Return (x, y) of the center of cell containing provided text 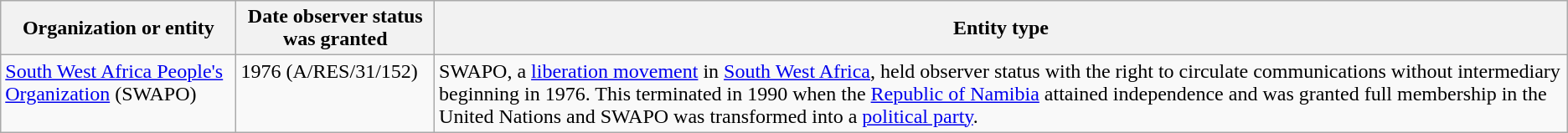
South West Africa People's Organization (SWAPO) (119, 94)
Organization or entity (119, 28)
1976 (A/RES/31/152) (335, 94)
Date observer status was granted (335, 28)
Entity type (1002, 28)
